Find where the given text appears and provide that cell's center as (x, y) coordinate. 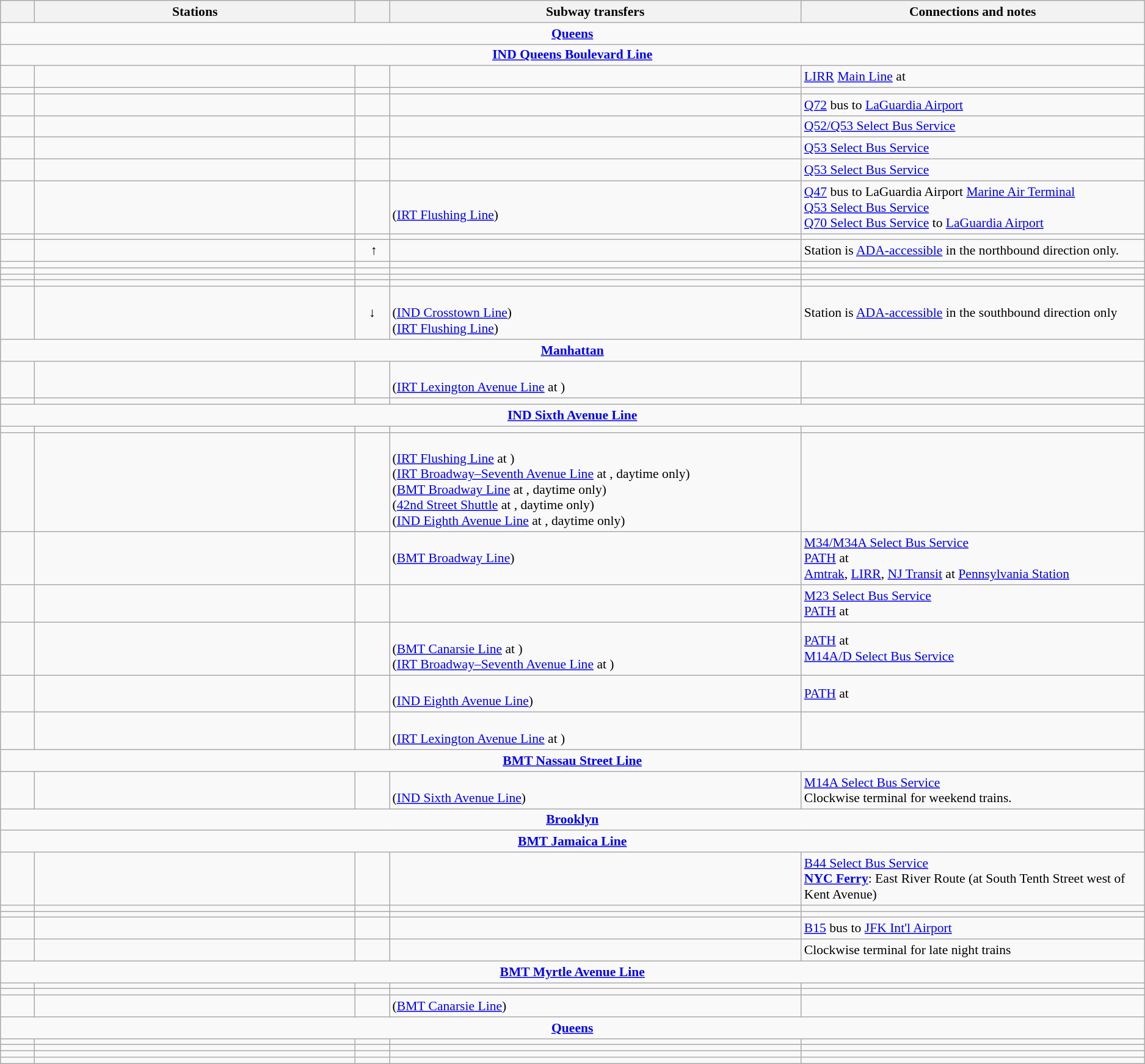
↑ (372, 251)
BMT Myrtle Avenue Line (573, 972)
M14A Select Bus ServiceClockwise terminal for weekend trains. (973, 790)
M34/M34A Select Bus ServicePATH at Amtrak, LIRR, NJ Transit at Pennsylvania Station (973, 559)
(IND Sixth Avenue Line) (595, 790)
IND Queens Boulevard Line (573, 55)
(BMT Canarsie Line) (595, 1006)
BMT Nassau Street Line (573, 761)
B44 Select Bus Service NYC Ferry: East River Route (at South Tenth Street west of Kent Avenue) (973, 879)
(IND Crosstown Line) (IRT Flushing Line) (595, 313)
B15 bus to JFK Int'l Airport (973, 928)
Subway transfers (595, 12)
Q52/Q53 Select Bus Service (973, 126)
Q72 bus to LaGuardia Airport (973, 105)
(IRT Flushing Line) (595, 208)
Brooklyn (573, 820)
Connections and notes (973, 12)
PATH at M14A/D Select Bus Service (973, 648)
Q47 bus to LaGuardia Airport Marine Air TerminalQ53 Select Bus ServiceQ70 Select Bus Service to LaGuardia Airport (973, 208)
↓ (372, 313)
Station is ADA-accessible in the northbound direction only. (973, 251)
PATH at (973, 693)
(BMT Broadway Line) (595, 559)
IND Sixth Avenue Line (573, 416)
BMT Jamaica Line (573, 842)
LIRR Main Line at (973, 77)
M23 Select Bus ServicePATH at (973, 603)
(IND Eighth Avenue Line) (595, 693)
(BMT Canarsie Line at ) (IRT Broadway–Seventh Avenue Line at ) (595, 648)
Station is ADA-accessible in the southbound direction only (973, 313)
Stations (195, 12)
Manhattan (573, 350)
Clockwise terminal for late night trains (973, 950)
